From the cell containing the given text, extract its center point as [X, Y] coordinate. 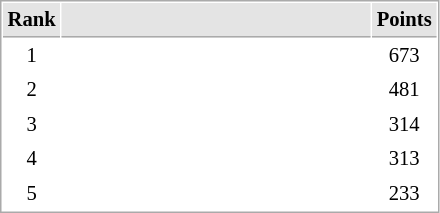
5 [32, 194]
Rank [32, 20]
1 [32, 56]
314 [404, 124]
313 [404, 158]
481 [404, 90]
4 [32, 158]
233 [404, 194]
673 [404, 56]
3 [32, 124]
2 [32, 90]
Points [404, 20]
